Detect which cell encompasses the target text, then output its (x, y) center coordinate. 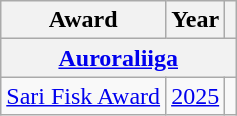
Sari Fisk Award (84, 96)
Award (84, 20)
2025 (196, 96)
Auroraliiga (118, 58)
Year (196, 20)
